Identify which cell holds the provided text, then report its [X, Y] central coordinate. 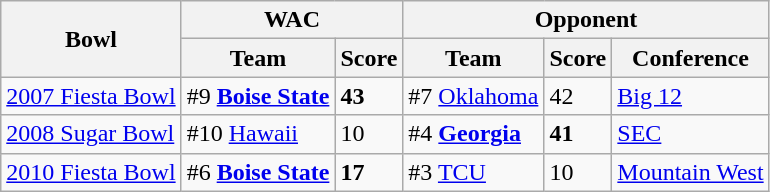
43 [369, 96]
17 [369, 172]
2007 Fiesta Bowl [91, 96]
Opponent [586, 20]
Conference [690, 58]
2010 Fiesta Bowl [91, 172]
2008 Sugar Bowl [91, 134]
#4 Georgia [474, 134]
Big 12 [690, 96]
42 [578, 96]
#9 Boise State [258, 96]
#6 Boise State [258, 172]
SEC [690, 134]
Mountain West [690, 172]
#3 TCU [474, 172]
#7 Oklahoma [474, 96]
41 [578, 134]
WAC [292, 20]
Bowl [91, 39]
#10 Hawaii [258, 134]
